For the text-containing cell, return its midpoint in (x, y) coordinate format. 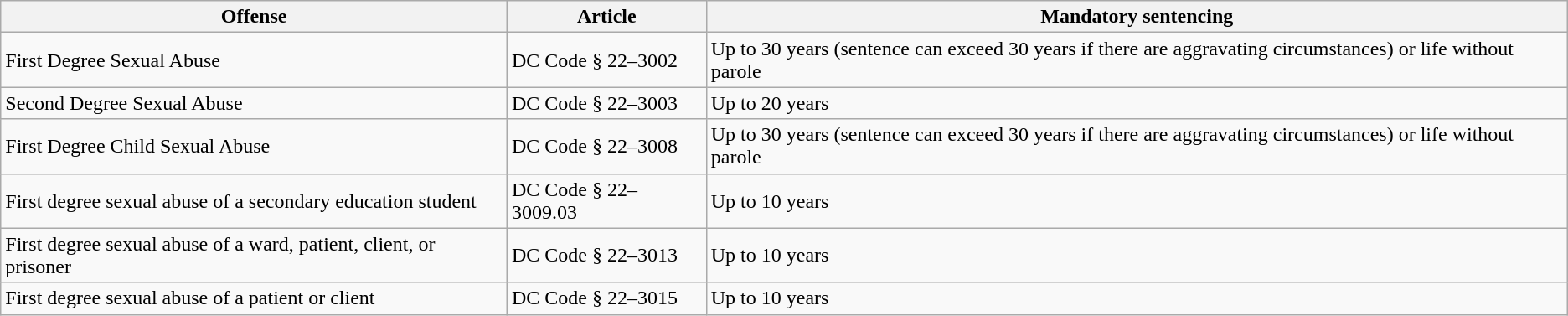
First degree sexual abuse of a secondary education student (255, 201)
DC Code § 22–3008 (606, 146)
First degree sexual abuse of a ward, patient, client, or prisoner (255, 255)
First Degree Sexual Abuse (255, 60)
DC Code § 22–3013 (606, 255)
Article (606, 17)
Second Degree Sexual Abuse (255, 103)
DC Code § 22–3009.03 (606, 201)
Up to 20 years (1137, 103)
Offense (255, 17)
DC Code § 22–3015 (606, 298)
DC Code § 22–3002 (606, 60)
First degree sexual abuse of a patient or client (255, 298)
DC Code § 22–3003 (606, 103)
First Degree Child Sexual Abuse (255, 146)
Mandatory sentencing (1137, 17)
